Find where the given text appears and provide that cell's center as [X, Y] coordinate. 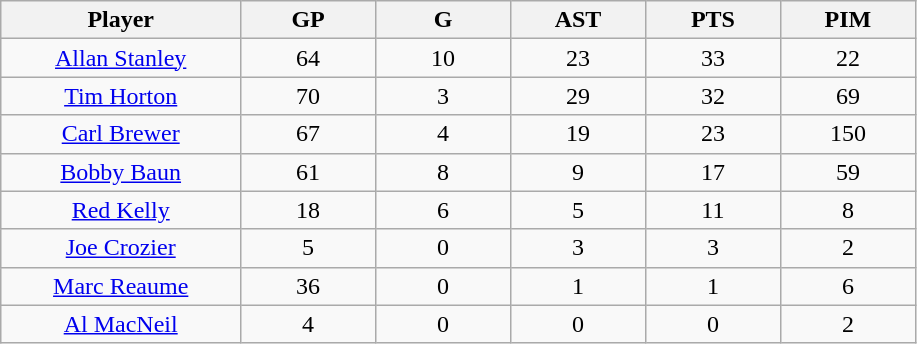
PTS [712, 20]
Red Kelly [121, 210]
29 [578, 96]
36 [308, 286]
Al MacNeil [121, 324]
11 [712, 210]
17 [712, 172]
33 [712, 58]
Joe Crozier [121, 248]
Tim Horton [121, 96]
19 [578, 134]
Player [121, 20]
Marc Reaume [121, 286]
67 [308, 134]
69 [848, 96]
18 [308, 210]
Carl Brewer [121, 134]
70 [308, 96]
22 [848, 58]
Allan Stanley [121, 58]
9 [578, 172]
59 [848, 172]
10 [444, 58]
61 [308, 172]
32 [712, 96]
Bobby Baun [121, 172]
G [444, 20]
GP [308, 20]
150 [848, 134]
AST [578, 20]
64 [308, 58]
PIM [848, 20]
